Output the (x, y) coordinate of the center of the cell containing the given text.  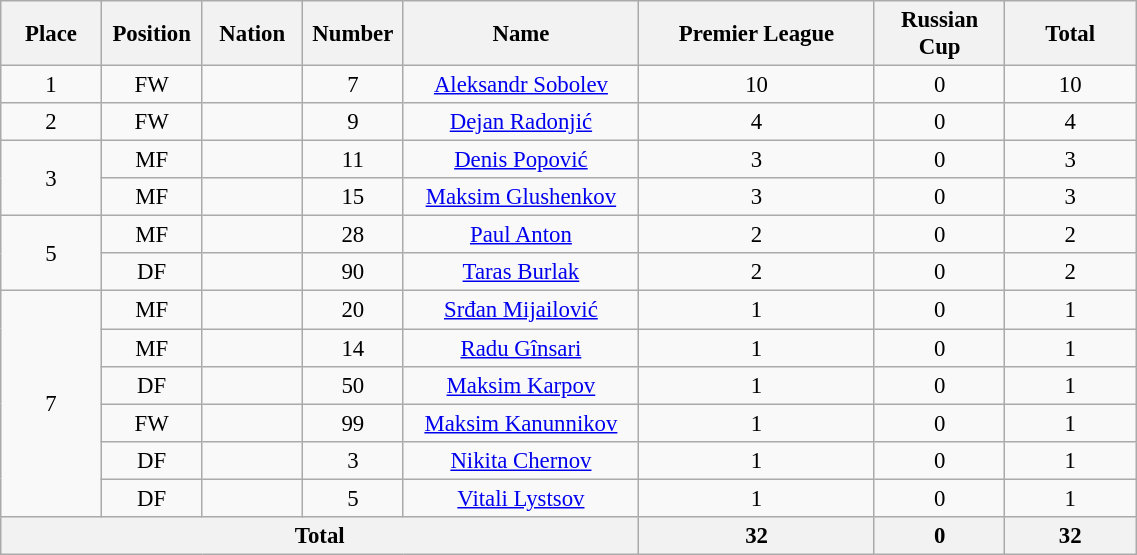
Position (152, 34)
Taras Burlak (521, 273)
20 (354, 310)
Denis Popović (521, 160)
Premier League (757, 34)
Maksim Glushenkov (521, 197)
90 (354, 273)
Nikita Chernov (521, 460)
99 (354, 423)
Dejan Radonjić (521, 122)
Srđan Mijailović (521, 310)
Russian Cup (940, 34)
50 (354, 385)
Nation (252, 34)
Maksim Kanunnikov (521, 423)
Name (521, 34)
Place (52, 34)
9 (354, 122)
Maksim Karpov (521, 385)
Vitali Lystsov (521, 498)
Number (354, 34)
Aleksandr Sobolev (521, 85)
28 (354, 235)
14 (354, 348)
11 (354, 160)
15 (354, 197)
Radu Gînsari (521, 348)
Paul Anton (521, 235)
